Provide the (X, Y) coordinate of the cell's center where the given text is located.  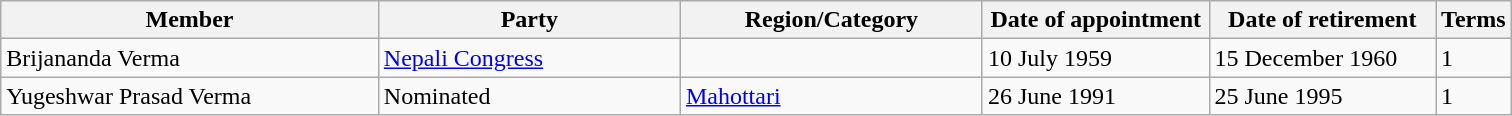
Nominated (529, 96)
25 June 1995 (1322, 96)
Party (529, 20)
Terms (1474, 20)
26 June 1991 (1096, 96)
15 December 1960 (1322, 58)
Mahottari (831, 96)
Date of appointment (1096, 20)
Brijananda Verma (190, 58)
Date of retirement (1322, 20)
Nepali Congress (529, 58)
10 July 1959 (1096, 58)
Member (190, 20)
Yugeshwar Prasad Verma (190, 96)
Region/Category (831, 20)
